Return (X, Y) of the center of cell containing provided text 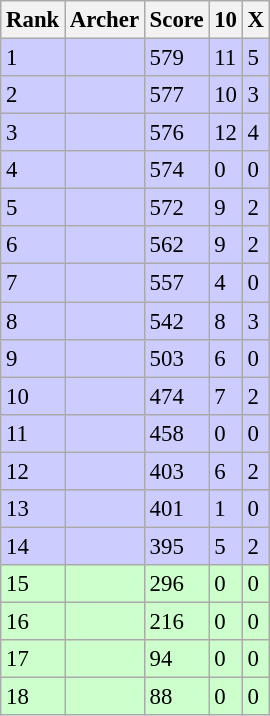
572 (176, 208)
Score (176, 20)
576 (176, 133)
296 (176, 584)
16 (33, 621)
395 (176, 546)
18 (33, 697)
216 (176, 621)
503 (176, 358)
403 (176, 471)
579 (176, 58)
Rank (33, 20)
94 (176, 659)
562 (176, 245)
557 (176, 283)
88 (176, 697)
X (256, 20)
Archer (105, 20)
401 (176, 509)
458 (176, 433)
14 (33, 546)
474 (176, 396)
574 (176, 170)
17 (33, 659)
542 (176, 321)
577 (176, 95)
15 (33, 584)
13 (33, 509)
